Capture the cell that displays the provided text and extract its [X, Y] central coordinate. 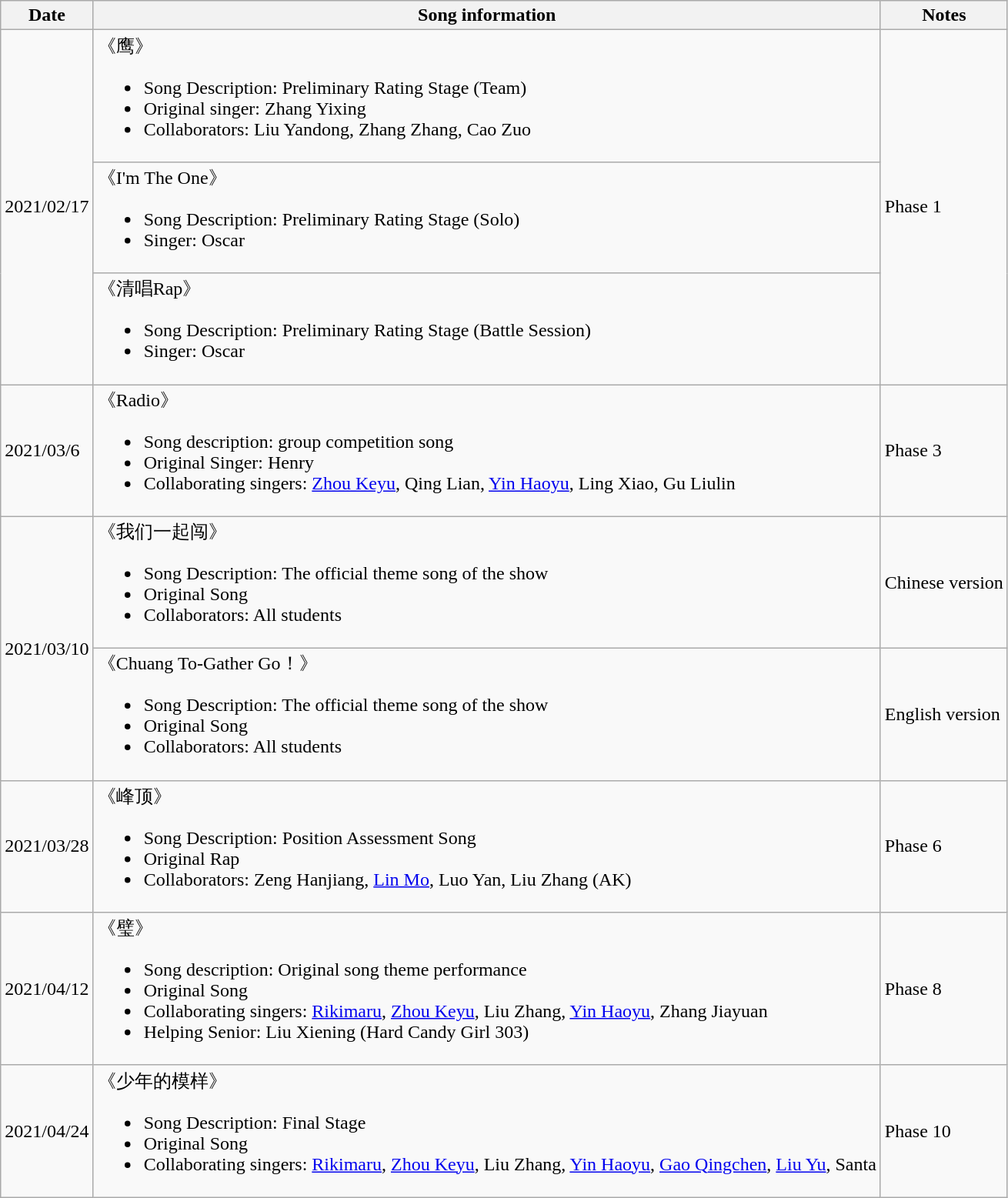
Phase 1 [943, 208]
2021/04/12 [47, 989]
《Chuang To-Gather Go！》Song Description: The official theme song of the showOriginal SongCollaborators: All students [486, 715]
《少年的模样》Song Description: Final StageOriginal SongCollaborating singers: Rikimaru, Zhou Keyu, Liu Zhang, Yin Haoyu, Gao Qingchen, Liu Yu, Santa [486, 1131]
《清唱Rap》Song Description: Preliminary Rating Stage (Battle Session)Singer: Oscar [486, 329]
2021/02/17 [47, 208]
Phase 10 [943, 1131]
2021/03/10 [47, 648]
Chinese version [943, 582]
《I'm The One》Song Description: Preliminary Rating Stage (Solo)Singer: Oscar [486, 217]
《我们一起闯》Song Description: The official theme song of the showOriginal SongCollaborators: All students [486, 582]
《峰顶》Song Description: Position Assessment SongOriginal RapCollaborators: Zeng Hanjiang, Lin Mo, Luo Yan, Liu Zhang (AK) [486, 846]
English version [943, 715]
Phase 6 [943, 846]
2021/04/24 [47, 1131]
2021/03/28 [47, 846]
Phase 8 [943, 989]
Date [47, 15]
Phase 3 [943, 451]
Notes [943, 15]
《Radio》Song description: group competition songOriginal Singer: HenryCollaborating singers: Zhou Keyu, Qing Lian, Yin Haoyu, Ling Xiao, Gu Liulin [486, 451]
《鹰》Song Description: Preliminary Rating Stage (Team)Original singer: Zhang YixingCollaborators: Liu Yandong, Zhang Zhang, Cao Zuo [486, 96]
2021/03/6 [47, 451]
Song information [486, 15]
